Output the (X, Y) coordinate of the center of the cell containing the given text.  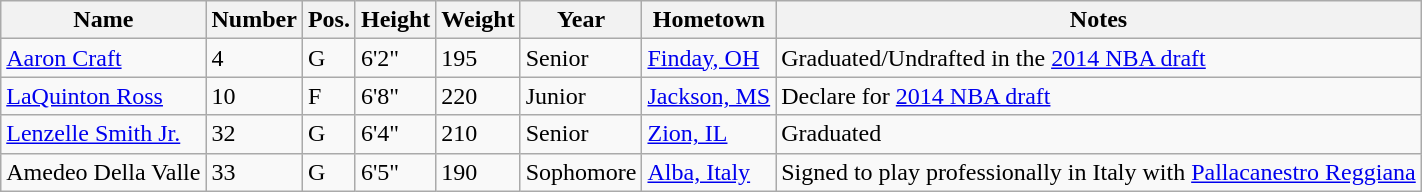
6'8" (395, 96)
Lenzelle Smith Jr. (104, 134)
210 (478, 134)
Year (581, 20)
LaQuinton Ross (104, 96)
4 (254, 58)
Hometown (709, 20)
Pos. (328, 20)
Graduated/Undrafted in the 2014 NBA draft (1099, 58)
10 (254, 96)
Jackson, MS (709, 96)
Graduated (1099, 134)
220 (478, 96)
F (328, 96)
Sophomore (581, 172)
Zion, IL (709, 134)
Finday, OH (709, 58)
Aaron Craft (104, 58)
Notes (1099, 20)
Declare for 2014 NBA draft (1099, 96)
190 (478, 172)
Weight (478, 20)
Number (254, 20)
Alba, Italy (709, 172)
195 (478, 58)
6'5" (395, 172)
32 (254, 134)
Name (104, 20)
Height (395, 20)
Amedeo Della Valle (104, 172)
33 (254, 172)
6'2" (395, 58)
Junior (581, 96)
6'4" (395, 134)
Signed to play professionally in Italy with Pallacanestro Reggiana (1099, 172)
